Pinpoint the cell where the given text exists, returning its (X, Y) midpoint coordinate. 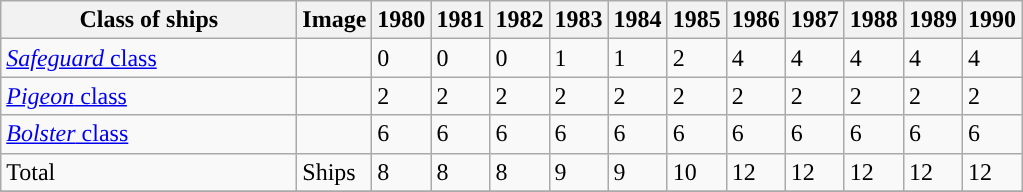
1988 (874, 20)
10 (696, 172)
1981 (460, 20)
Safeguard class (149, 58)
1980 (402, 20)
Ships (334, 172)
1990 (992, 20)
Image (334, 20)
Class of ships (149, 20)
1984 (638, 20)
1986 (756, 20)
1983 (578, 20)
1989 (932, 20)
1987 (814, 20)
Total (149, 172)
1985 (696, 20)
1982 (520, 20)
Pigeon class (149, 96)
Bolster class (149, 134)
